Return the (X, Y) coordinate for the center point of the cell that contains the specified text.  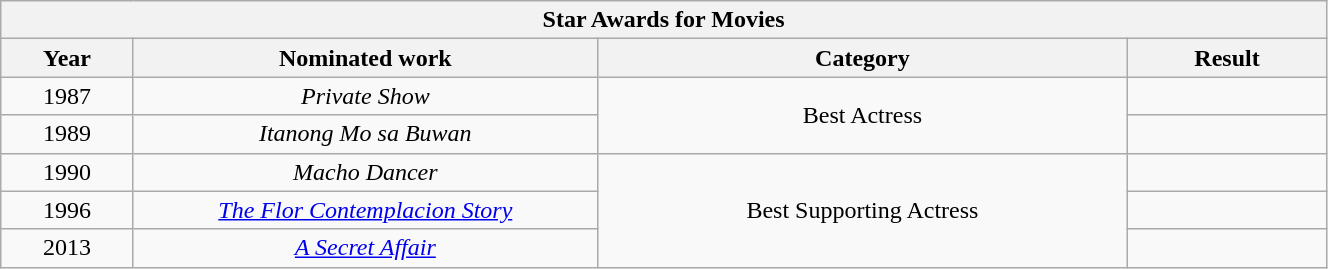
A Secret Affair (365, 248)
Macho Dancer (365, 172)
Result (1228, 58)
The Flor Contemplacion Story (365, 210)
1989 (68, 134)
1996 (68, 210)
2013 (68, 248)
Category (862, 58)
1987 (68, 96)
1990 (68, 172)
Itanong Mo sa Buwan (365, 134)
Private Show (365, 96)
Nominated work (365, 58)
Star Awards for Movies (664, 20)
Year (68, 58)
Best Supporting Actress (862, 210)
Best Actress (862, 115)
